Scan for the cell matching the given text and deliver its [x, y] coordinate at center. 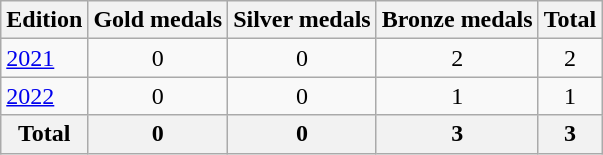
Gold medals [158, 20]
Silver medals [302, 20]
2022 [44, 96]
Bronze medals [457, 20]
Edition [44, 20]
2021 [44, 58]
